Identify which cell holds the provided text, then report its (X, Y) central coordinate. 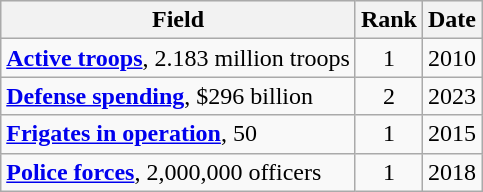
2023 (452, 96)
2010 (452, 58)
Field (178, 20)
2018 (452, 172)
Police forces, 2,000,000 officers (178, 172)
2 (388, 96)
2015 (452, 134)
Active troops, 2.183 million troops (178, 58)
Date (452, 20)
Rank (388, 20)
Defense spending, $296 billion (178, 96)
Frigates in operation, 50 (178, 134)
